Determine the [x, y] coordinate at the center of the cell enclosing the given text.  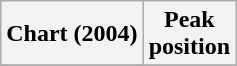
Chart (2004) [72, 34]
Peakposition [189, 34]
